For the text-containing cell, return its midpoint in [x, y] coordinate format. 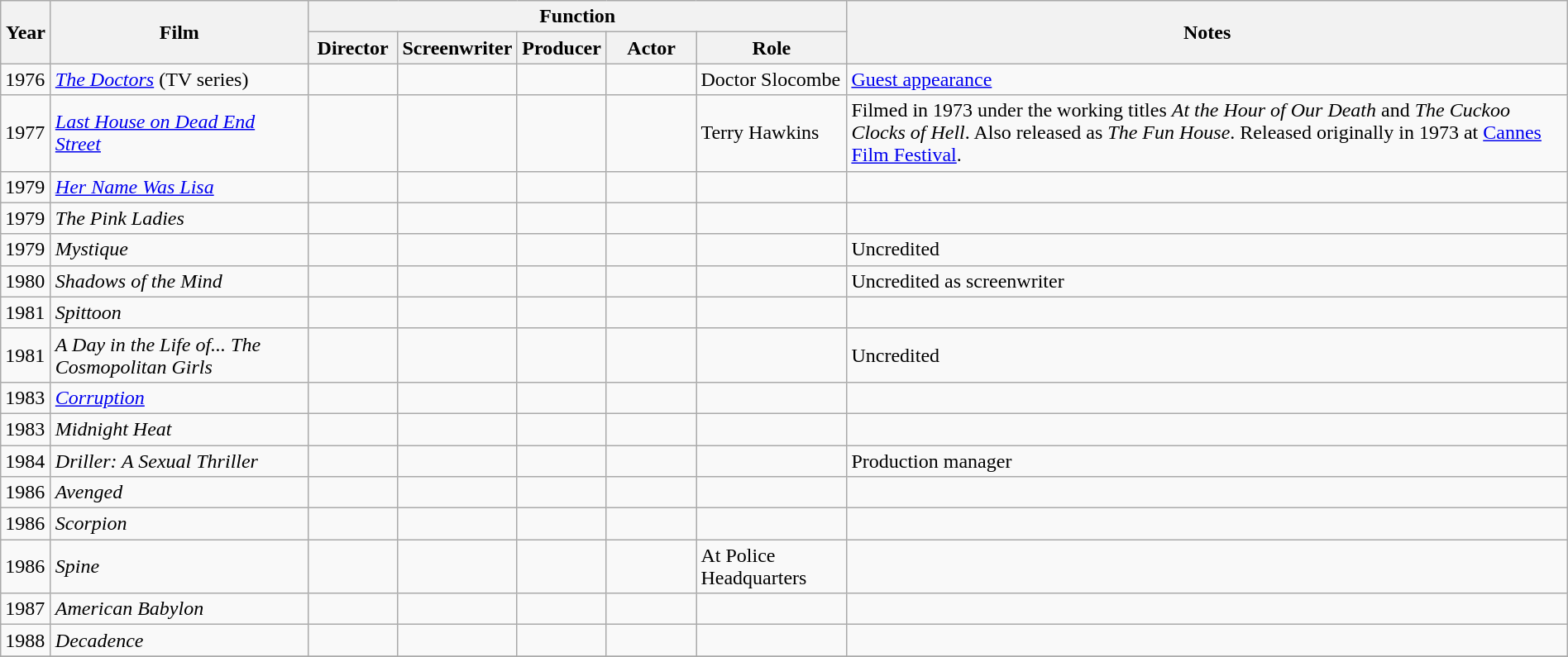
Spittoon [179, 312]
1980 [26, 281]
1988 [26, 640]
Midnight Heat [179, 429]
Terry Hawkins [772, 133]
Role [772, 48]
Notes [1207, 32]
Corruption [179, 398]
Avenged [179, 493]
Her Name Was Lisa [179, 187]
Function [577, 17]
Scorpion [179, 524]
The Doctors (TV series) [179, 79]
Spine [179, 567]
Driller: A Sexual Thriller [179, 460]
Doctor Slocombe [772, 79]
Actor [652, 48]
Director [352, 48]
1977 [26, 133]
Production manager [1207, 460]
At Police Headquarters [772, 567]
Guest appearance [1207, 79]
Last House on Dead End Street [179, 133]
Producer [562, 48]
Uncredited as screenwriter [1207, 281]
A Day in the Life of... The Cosmopolitan Girls [179, 355]
American Babylon [179, 609]
Film [179, 32]
Shadows of the Mind [179, 281]
1987 [26, 609]
1976 [26, 79]
Year [26, 32]
Screenwriter [457, 48]
The Pink Ladies [179, 218]
Mystique [179, 250]
1984 [26, 460]
Decadence [179, 640]
